Search for the cell housing the specified text and yield its [X, Y] center coordinate. 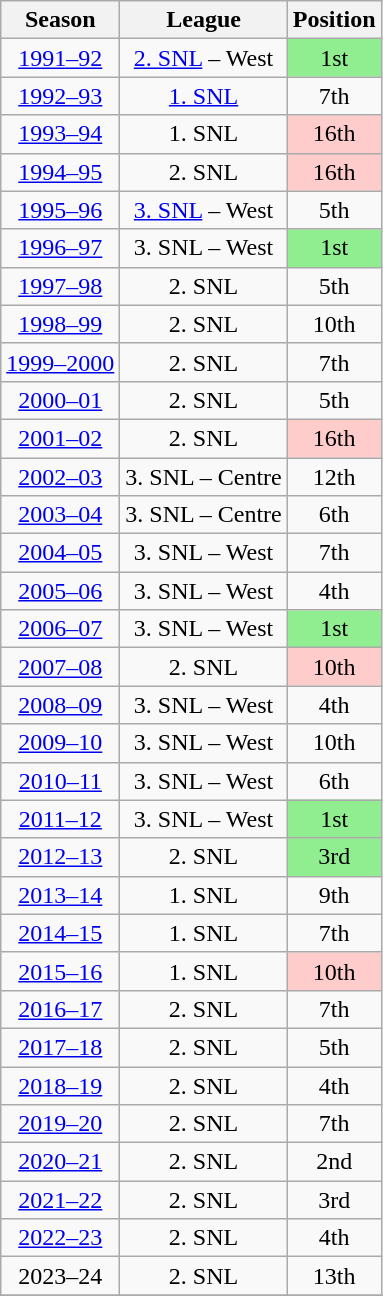
2017–18 [60, 1047]
12th [334, 477]
2008–09 [60, 705]
2023–24 [60, 1276]
2011–12 [60, 819]
League [204, 20]
2016–17 [60, 1009]
Season [60, 20]
1995–96 [60, 210]
2002–03 [60, 477]
1993–94 [60, 134]
1996–97 [60, 248]
1994–95 [60, 172]
2nd [334, 1162]
1997–98 [60, 286]
2014–15 [60, 933]
2010–11 [60, 781]
2005–06 [60, 591]
2018–19 [60, 1085]
13th [334, 1276]
2. SNL – West [204, 58]
2006–07 [60, 629]
2000–01 [60, 400]
1998–99 [60, 324]
2020–21 [60, 1162]
Position [334, 20]
1999–2000 [60, 362]
2022–23 [60, 1238]
2009–10 [60, 743]
2013–14 [60, 895]
2012–13 [60, 857]
2004–05 [60, 553]
2015–16 [60, 971]
1992–93 [60, 96]
2001–02 [60, 438]
2007–08 [60, 667]
2019–20 [60, 1124]
9th [334, 895]
1991–92 [60, 58]
2021–22 [60, 1200]
2003–04 [60, 515]
